Determine the (X, Y) coordinate at the center of the cell enclosing the given text.  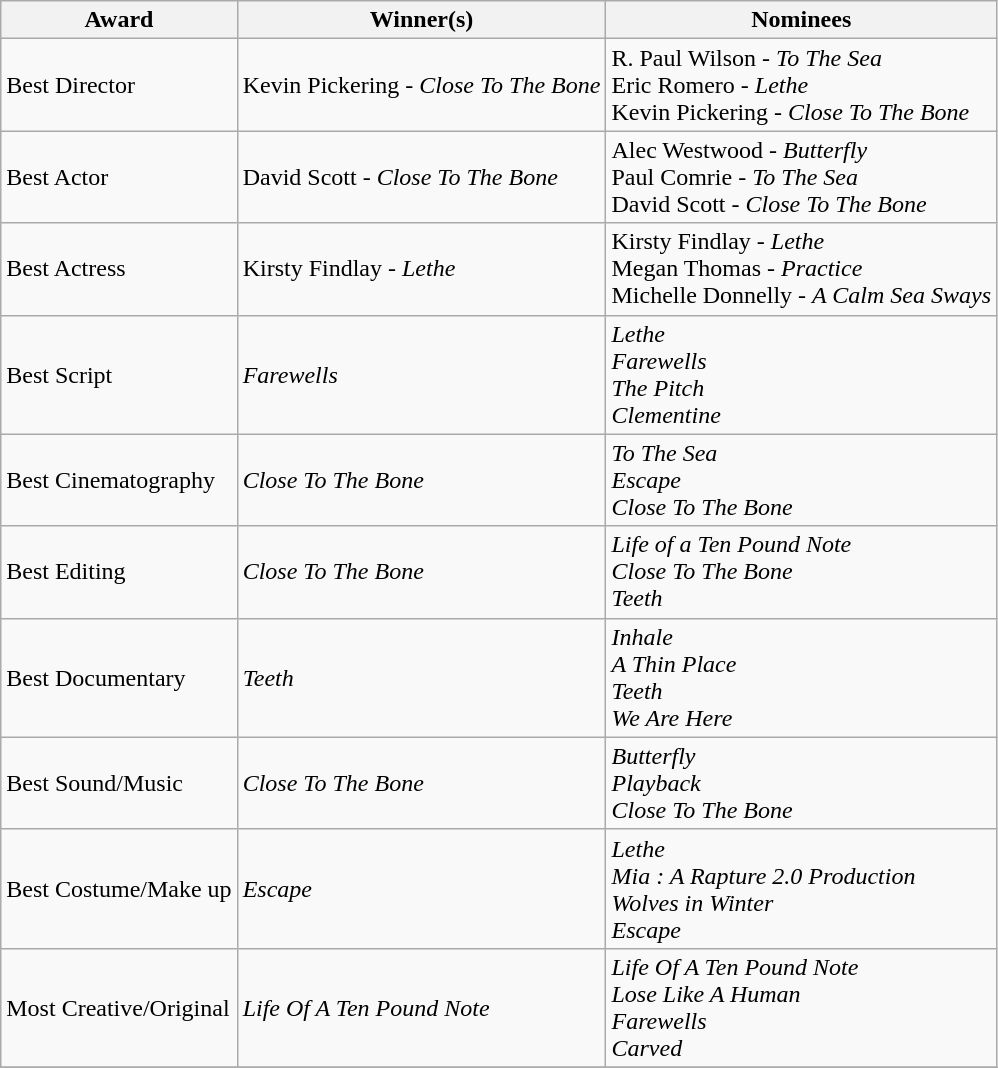
Kirsty Findlay - LetheMegan Thomas - PracticeMichelle Donnelly - A Calm Sea Sways (802, 269)
Escape (422, 888)
Best Actor (119, 177)
Life Of A Ten Pound NoteLose Like A HumanFarewellsCarved (802, 1008)
Farewells (422, 374)
Alec Westwood - ButterflyPaul Comrie - To The SeaDavid Scott - Close To The Bone (802, 177)
Best Editing (119, 572)
Best Director (119, 85)
Life Of A Ten Pound Note (422, 1008)
Most Creative/Original (119, 1008)
Best Script (119, 374)
LetheFarewellsThe PitchClementine (802, 374)
LetheMia : A Rapture 2.0 ProductionWolves in WinterEscape (802, 888)
To The SeaEscapeClose To The Bone (802, 480)
Award (119, 20)
R. Paul Wilson - To The SeaEric Romero - LetheKevin Pickering - Close To The Bone (802, 85)
Nominees (802, 20)
Best Costume/Make up (119, 888)
Kevin Pickering - Close To The Bone (422, 85)
David Scott - Close To The Bone (422, 177)
Best Sound/Music (119, 783)
Winner(s) (422, 20)
InhaleA Thin PlaceTeethWe Are Here (802, 678)
Best Cinematography (119, 480)
ButterflyPlaybackClose To The Bone (802, 783)
Best Actress (119, 269)
Life of a Ten Pound NoteClose To The BoneTeeth (802, 572)
Kirsty Findlay - Lethe (422, 269)
Teeth (422, 678)
Best Documentary (119, 678)
